Extract the [X, Y] coordinate from the center of the cell holding the provided text.  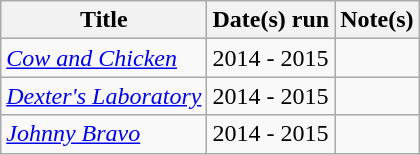
Title [104, 20]
Note(s) [377, 20]
Cow and Chicken [104, 58]
Dexter's Laboratory [104, 96]
Johnny Bravo [104, 134]
Date(s) run [271, 20]
